Locate the cell with the specified text and output its (X, Y) center coordinate. 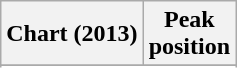
Chart (2013) (72, 34)
Peakposition (189, 34)
